Pinpoint the cell where the given text exists, returning its [X, Y] midpoint coordinate. 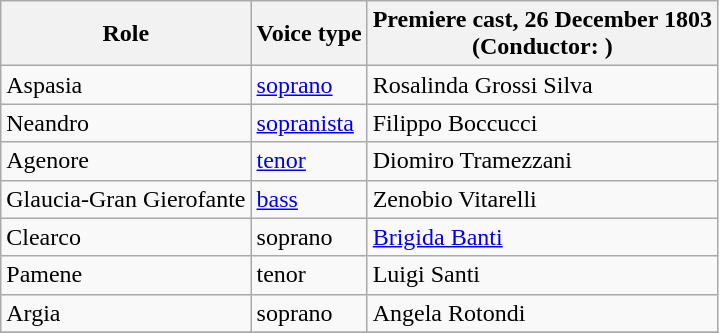
Voice type [309, 34]
Premiere cast, 26 December 1803 (Conductor: ) [542, 34]
Agenore [126, 161]
Aspasia [126, 85]
Filippo Boccucci [542, 123]
bass [309, 199]
Zenobio Vitarelli [542, 199]
Diomiro Tramezzani [542, 161]
Brigida Banti [542, 237]
Pamene [126, 275]
Glaucia-Gran Gierofante [126, 199]
Rosalinda Grossi Silva [542, 85]
Argia [126, 313]
Neandro [126, 123]
sopranista [309, 123]
Clearco [126, 237]
Role [126, 34]
Luigi Santi [542, 275]
Angela Rotondi [542, 313]
